From the cell containing the given text, extract its center point as (x, y) coordinate. 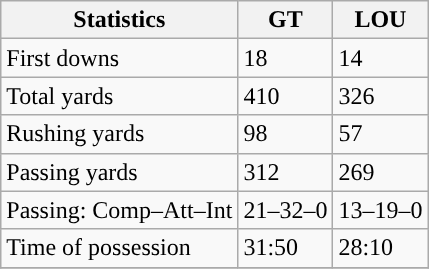
Total yards (120, 96)
Time of possession (120, 248)
Passing: Comp–Att–Int (120, 210)
410 (286, 96)
GT (286, 20)
LOU (380, 20)
13–19–0 (380, 210)
312 (286, 172)
57 (380, 134)
18 (286, 58)
98 (286, 134)
Passing yards (120, 172)
21–32–0 (286, 210)
326 (380, 96)
First downs (120, 58)
Statistics (120, 20)
14 (380, 58)
28:10 (380, 248)
269 (380, 172)
31:50 (286, 248)
Rushing yards (120, 134)
